Find where the given text appears and provide that cell's center as (X, Y) coordinate. 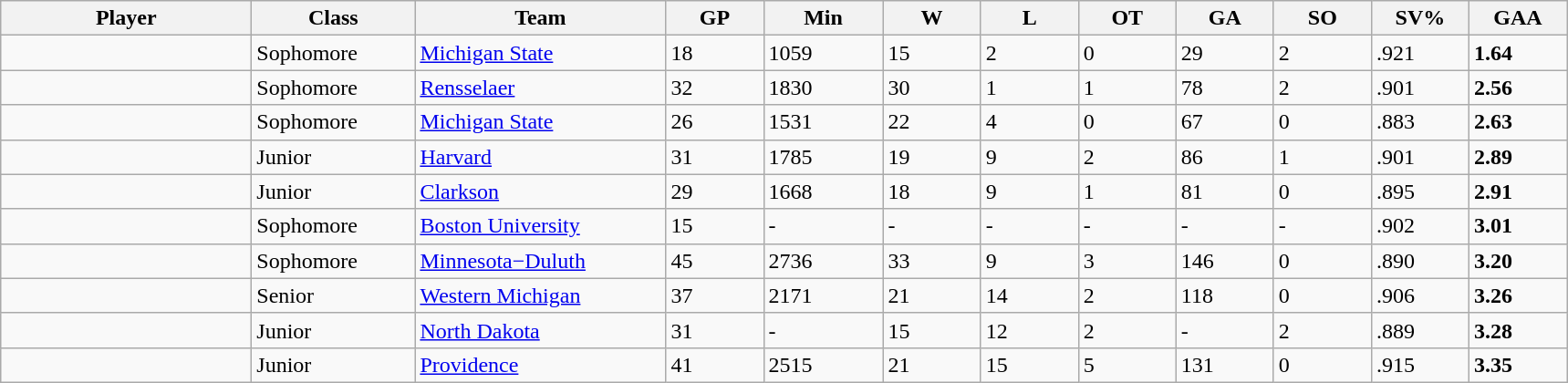
3.28 (1518, 330)
.883 (1419, 122)
3.26 (1518, 295)
2736 (823, 261)
146 (1224, 261)
Class (334, 18)
1668 (823, 191)
131 (1224, 365)
GA (1224, 18)
2171 (823, 295)
Providence (540, 365)
2515 (823, 365)
Boston University (540, 226)
.921 (1419, 53)
1830 (823, 88)
33 (932, 261)
3.01 (1518, 226)
5 (1127, 365)
.889 (1419, 330)
Harvard (540, 157)
12 (1029, 330)
Western Michigan (540, 295)
GP (715, 18)
2.89 (1518, 157)
North Dakota (540, 330)
Senior (334, 295)
1785 (823, 157)
4 (1029, 122)
32 (715, 88)
3.35 (1518, 365)
Team (540, 18)
22 (932, 122)
Clarkson (540, 191)
.902 (1419, 226)
1059 (823, 53)
2.56 (1518, 88)
14 (1029, 295)
3 (1127, 261)
3.20 (1518, 261)
1531 (823, 122)
78 (1224, 88)
19 (932, 157)
Min (823, 18)
81 (1224, 191)
SO (1323, 18)
118 (1224, 295)
86 (1224, 157)
Player (126, 18)
W (932, 18)
67 (1224, 122)
Minnesota−Duluth (540, 261)
45 (715, 261)
26 (715, 122)
41 (715, 365)
OT (1127, 18)
2.63 (1518, 122)
SV% (1419, 18)
1.64 (1518, 53)
Rensselaer (540, 88)
GAA (1518, 18)
37 (715, 295)
.890 (1419, 261)
.906 (1419, 295)
.915 (1419, 365)
L (1029, 18)
30 (932, 88)
2.91 (1518, 191)
.895 (1419, 191)
